Detect which cell encompasses the target text, then output its (x, y) center coordinate. 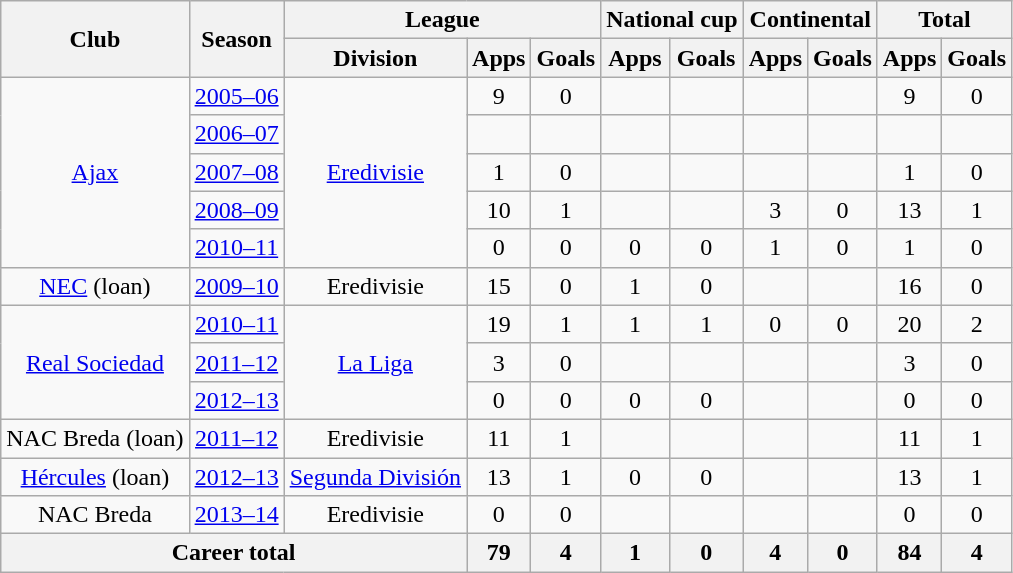
Career total (234, 553)
2005–06 (236, 96)
84 (909, 553)
Season (236, 39)
League (442, 20)
79 (499, 553)
Hércules (loan) (95, 477)
19 (499, 324)
10 (499, 210)
National cup (672, 20)
NAC Breda (95, 515)
16 (909, 286)
2007–08 (236, 172)
Total (944, 20)
Continental (810, 20)
2013–14 (236, 515)
2008–09 (236, 210)
Division (375, 58)
2009–10 (236, 286)
15 (499, 286)
La Liga (375, 362)
Ajax (95, 172)
2 (977, 324)
20 (909, 324)
2006–07 (236, 134)
Club (95, 39)
NEC (loan) (95, 286)
Segunda División (375, 477)
NAC Breda (loan) (95, 438)
Real Sociedad (95, 362)
